For the text-containing cell, return its midpoint in [X, Y] coordinate format. 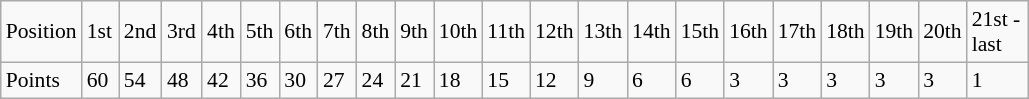
30 [298, 80]
9th [414, 32]
1st [100, 32]
21 [414, 80]
10th [458, 32]
60 [100, 80]
9 [604, 80]
19th [894, 32]
12th [554, 32]
5th [260, 32]
8th [376, 32]
4th [222, 32]
14th [652, 32]
Position [42, 32]
42 [222, 80]
15th [700, 32]
20th [942, 32]
21st -last [998, 32]
12 [554, 80]
17th [798, 32]
2nd [140, 32]
13th [604, 32]
18 [458, 80]
1 [998, 80]
7th [338, 32]
15 [506, 80]
18th [846, 32]
Points [42, 80]
54 [140, 80]
11th [506, 32]
24 [376, 80]
36 [260, 80]
48 [182, 80]
27 [338, 80]
3rd [182, 32]
16th [748, 32]
6th [298, 32]
